Locate the cell with the specified text and output its [X, Y] center coordinate. 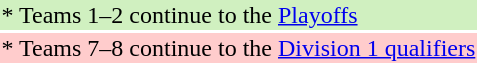
* Teams 7–8 continue to the Division 1 qualifiers [238, 48]
* Teams 1–2 continue to the Playoffs [238, 15]
